Output the [X, Y] coordinate of the center of the cell containing the given text.  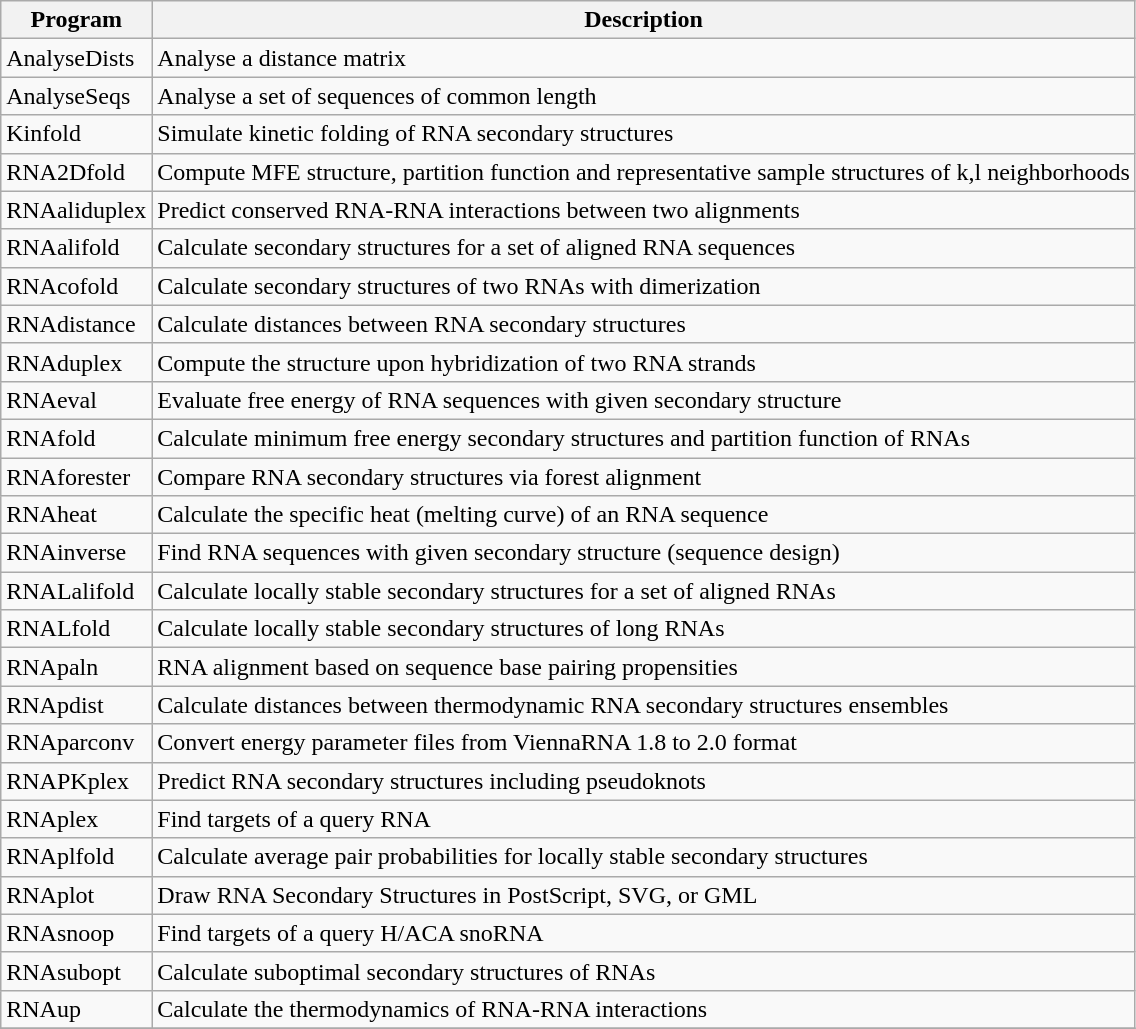
Calculate minimum free energy secondary structures and partition function of RNAs [644, 438]
Analyse a distance matrix [644, 58]
Evaluate free energy of RNA sequences with given secondary structure [644, 400]
RNAcofold [76, 286]
Calculate secondary structures of two RNAs with dimerization [644, 286]
Calculate average pair probabilities for locally stable secondary structures [644, 857]
RNAfold [76, 438]
Convert energy parameter files from ViennaRNA 1.8 to 2.0 format [644, 743]
RNAforester [76, 477]
AnalyseDists [76, 58]
Find targets of a query RNA [644, 819]
RNApaln [76, 667]
Program [76, 20]
RNAplex [76, 819]
Draw RNA Secondary Structures in PostScript, SVG, or GML [644, 895]
Calculate secondary structures for a set of aligned RNA sequences [644, 248]
Compare RNA secondary structures via forest alignment [644, 477]
Predict conserved RNA-RNA interactions between two alignments [644, 210]
RNAalifold [76, 248]
Compute MFE structure, partition function and representative sample structures of k,l neighborhoods [644, 172]
RNAup [76, 1009]
RNAduplex [76, 362]
Calculate distances between RNA secondary structures [644, 324]
RNAsnoop [76, 933]
RNApdist [76, 705]
RNAaliduplex [76, 210]
RNAheat [76, 515]
RNAeval [76, 400]
Calculate the specific heat (melting curve) of an RNA sequence [644, 515]
Predict RNA secondary structures including pseudoknots [644, 781]
Compute the structure upon hybridization of two RNA strands [644, 362]
RNA2Dfold [76, 172]
Find RNA sequences with given secondary structure (sequence design) [644, 553]
Description [644, 20]
Simulate kinetic folding of RNA secondary structures [644, 134]
Calculate the thermodynamics of RNA-RNA interactions [644, 1009]
RNAinverse [76, 553]
RNALfold [76, 629]
Find targets of a query H/ACA snoRNA [644, 933]
RNAplfold [76, 857]
Calculate suboptimal secondary structures of RNAs [644, 971]
RNA alignment based on sequence base pairing propensities [644, 667]
RNAdistance [76, 324]
RNAsubopt [76, 971]
AnalyseSeqs [76, 96]
Calculate locally stable secondary structures for a set of aligned RNAs [644, 591]
RNAparconv [76, 743]
RNAplot [76, 895]
RNAPKplex [76, 781]
RNALalifold [76, 591]
Kinfold [76, 134]
Analyse a set of sequences of common length [644, 96]
Calculate locally stable secondary structures of long RNAs [644, 629]
Calculate distances between thermodynamic RNA secondary structures ensembles [644, 705]
